Scan for the cell matching the given text and deliver its [x, y] coordinate at center. 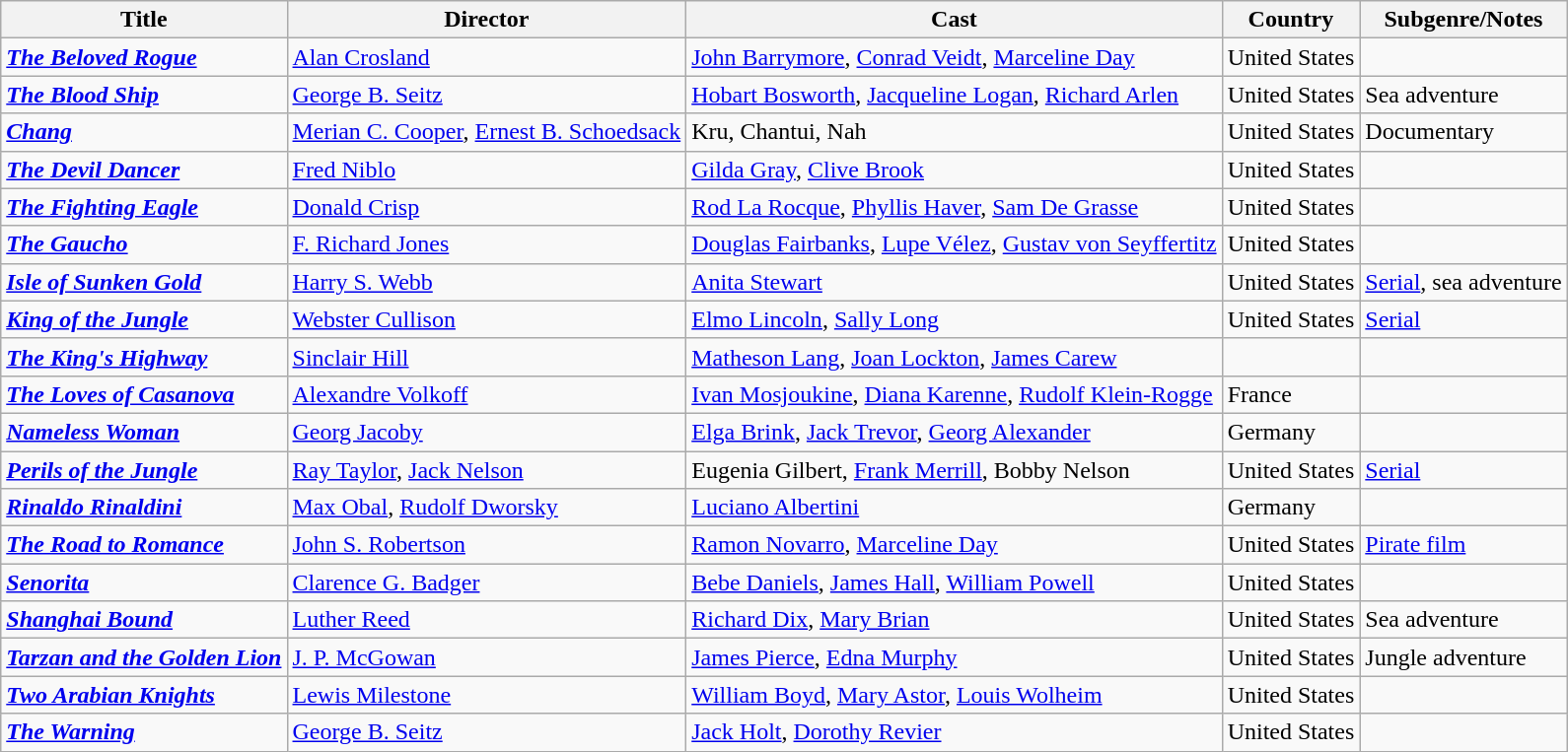
The Warning [144, 732]
The King's Highway [144, 357]
Country [1291, 20]
Gilda Gray, Clive Brook [955, 170]
Director [487, 20]
Elmo Lincoln, Sally Long [955, 319]
John Barrymore, Conrad Veidt, Marceline Day [955, 57]
Two Arabian Knights [144, 695]
Max Obal, Rudolf Dworsky [487, 508]
Webster Cullison [487, 319]
Rinaldo Rinaldini [144, 508]
Kru, Chantui, Nah [955, 132]
F. Richard Jones [487, 244]
Jack Holt, Dorothy Revier [955, 732]
Nameless Woman [144, 432]
Ivan Mosjoukine, Diana Karenne, Rudolf Klein-Rogge [955, 394]
Luciano Albertini [955, 508]
Shanghai Bound [144, 620]
William Boyd, Mary Astor, Louis Wolheim [955, 695]
The Fighting Eagle [144, 207]
James Pierce, Edna Murphy [955, 657]
Perils of the Jungle [144, 470]
Anita Stewart [955, 282]
Matheson Lang, Joan Lockton, James Carew [955, 357]
The Devil Dancer [144, 170]
Senorita [144, 582]
Harry S. Webb [487, 282]
The Blood Ship [144, 95]
Hobart Bosworth, Jacqueline Logan, Richard Arlen [955, 95]
Richard Dix, Mary Brian [955, 620]
Clarence G. Badger [487, 582]
Fred Niblo [487, 170]
Serial, sea adventure [1463, 282]
Douglas Fairbanks, Lupe Vélez, Gustav von Seyffertitz [955, 244]
King of the Jungle [144, 319]
John S. Robertson [487, 545]
Alan Crosland [487, 57]
Luther Reed [487, 620]
Bebe Daniels, James Hall, William Powell [955, 582]
Sinclair Hill [487, 357]
Title [144, 20]
The Beloved Rogue [144, 57]
The Gaucho [144, 244]
Eugenia Gilbert, Frank Merrill, Bobby Nelson [955, 470]
Cast [955, 20]
Pirate film [1463, 545]
Documentary [1463, 132]
J. P. McGowan [487, 657]
Georg Jacoby [487, 432]
Ramon Novarro, Marceline Day [955, 545]
Ray Taylor, Jack Nelson [487, 470]
Jungle adventure [1463, 657]
The Loves of Casanova [144, 394]
Alexandre Volkoff [487, 394]
Isle of Sunken Gold [144, 282]
Elga Brink, Jack Trevor, Georg Alexander [955, 432]
The Road to Romance [144, 545]
Tarzan and the Golden Lion [144, 657]
France [1291, 394]
Donald Crisp [487, 207]
Lewis Milestone [487, 695]
Chang [144, 132]
Subgenre/Notes [1463, 20]
Merian C. Cooper, Ernest B. Schoedsack [487, 132]
Rod La Rocque, Phyllis Haver, Sam De Grasse [955, 207]
